From the cell containing the given text, extract its center point as (x, y) coordinate. 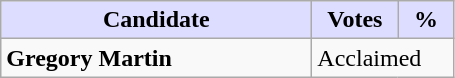
Gregory Martin (156, 58)
% (426, 20)
Acclaimed (383, 58)
Candidate (156, 20)
Votes (355, 20)
